Identify which cell holds the provided text, then report its (x, y) central coordinate. 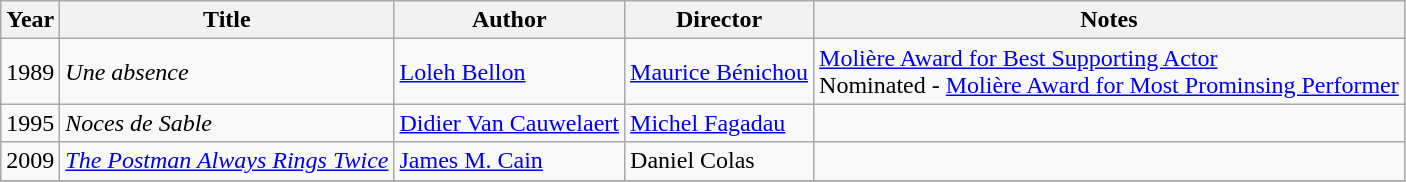
2009 (30, 161)
Une absence (227, 72)
1995 (30, 123)
1989 (30, 72)
Noces de Sable (227, 123)
Title (227, 20)
Director (720, 20)
Notes (1110, 20)
Year (30, 20)
Molière Award for Best Supporting ActorNominated - Molière Award for Most Prominsing Performer (1110, 72)
The Postman Always Rings Twice (227, 161)
Loleh Bellon (510, 72)
Michel Fagadau (720, 123)
Maurice Bénichou (720, 72)
James M. Cain (510, 161)
Didier Van Cauwelaert (510, 123)
Daniel Colas (720, 161)
Author (510, 20)
